Locate the cell with the specified text and output its [X, Y] center coordinate. 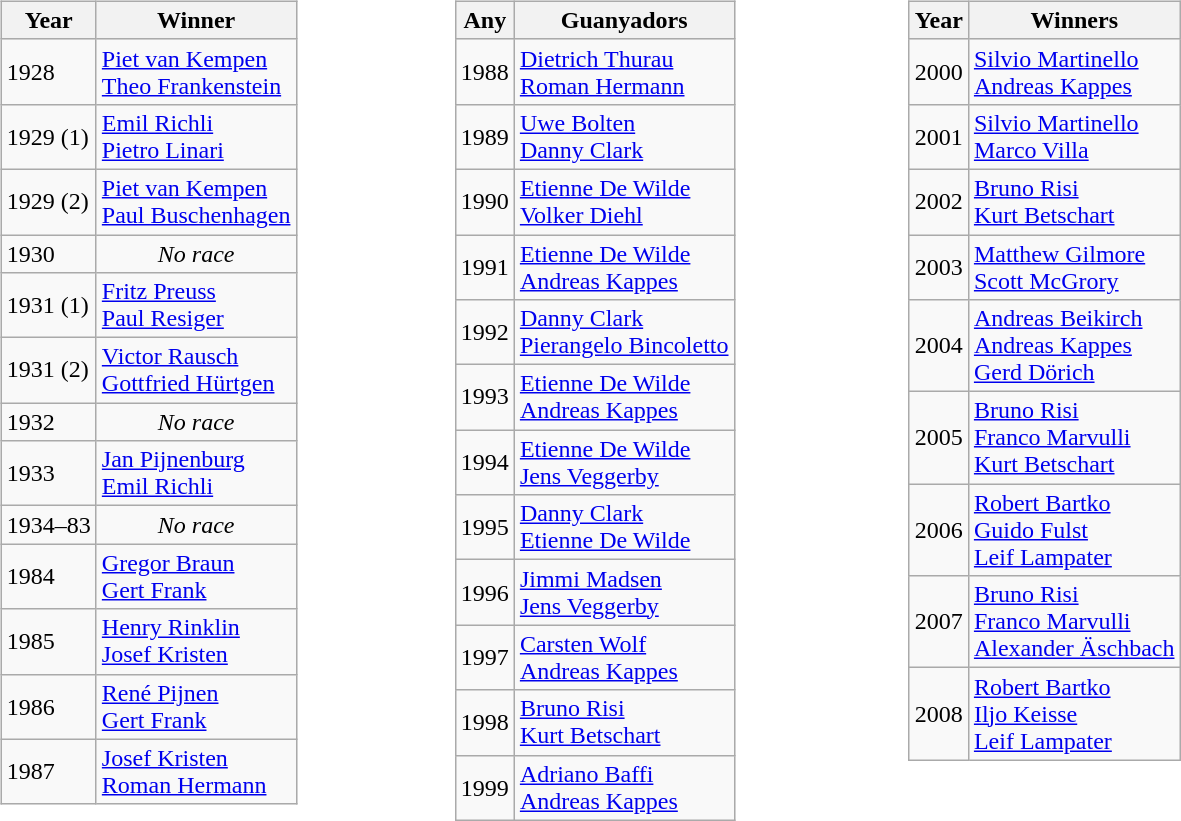
Josef Kristen Roman Hermann [196, 772]
Henry Rinklin Josef Kristen [196, 642]
Etienne De Wilde Volker Diehl [624, 202]
Guanyadors [624, 20]
Robert Bartko Guido Fulst Leif Lampater [1074, 530]
Danny Clark Pierangelo Bincoletto [624, 332]
2005 [938, 438]
1998 [484, 722]
1996 [484, 592]
Emil Richli Pietro Linari [196, 136]
2006 [938, 530]
1986 [48, 706]
2008 [938, 714]
2003 [938, 266]
Carsten Wolf Andreas Kappes [624, 658]
2004 [938, 346]
1985 [48, 642]
1993 [484, 398]
Silvio Martinello Andreas Kappes [1074, 72]
1990 [484, 202]
1997 [484, 658]
1931 (1) [48, 306]
1931 (2) [48, 370]
Andreas Beikirch Andreas Kappes Gerd Dörich [1074, 346]
Winner [196, 20]
Uwe Bolten Danny Clark [624, 136]
1929 (1) [48, 136]
1984 [48, 576]
Bruno Risi Franco Marvulli Kurt Betschart [1074, 438]
1930 [48, 253]
1929 (2) [48, 202]
Piet van Kempen Theo Frankenstein [196, 72]
2002 [938, 202]
René Pijnen Gert Frank [196, 706]
Bruno Risi Franco Marvulli Alexander Äschbach [1074, 622]
1987 [48, 772]
2001 [938, 136]
1995 [484, 528]
1994 [484, 462]
Danny Clark Etienne De Wilde [624, 528]
1932 [48, 422]
Winners [1074, 20]
Silvio Martinello Marco Villa [1074, 136]
1989 [484, 136]
1992 [484, 332]
1933 [48, 474]
1999 [484, 788]
Piet van Kempen Paul Buschenhagen [196, 202]
1988 [484, 72]
Jimmi Madsen Jens Veggerby [624, 592]
Adriano Baffi Andreas Kappes [624, 788]
Fritz Preuss Paul Resiger [196, 306]
1928 [48, 72]
Robert Bartko Iljo Keisse Leif Lampater [1074, 714]
Dietrich Thurau Roman Hermann [624, 72]
2000 [938, 72]
Any [484, 20]
1934–83 [48, 525]
Jan Pijnenburg Emil Richli [196, 474]
Gregor Braun Gert Frank [196, 576]
Victor Rausch Gottfried Hürtgen [196, 370]
1991 [484, 266]
Etienne De Wilde Jens Veggerby [624, 462]
Matthew Gilmore Scott McGrory [1074, 266]
2007 [938, 622]
